Pinpoint the cell where the given text exists, returning its [x, y] midpoint coordinate. 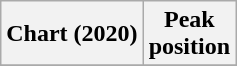
Peakposition [189, 34]
Chart (2020) [72, 34]
